Provide the [X, Y] coordinate of the cell's center where the given text is located.  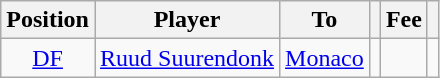
To [325, 20]
DF [48, 58]
Fee [404, 20]
Ruud Suurendonk [186, 58]
Player [186, 20]
Position [48, 20]
Monaco [325, 58]
